Pinpoint the cell where the given text exists, returning its [X, Y] midpoint coordinate. 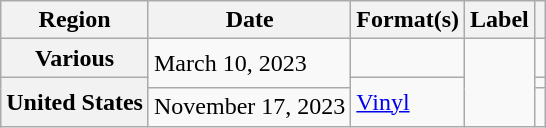
United States [75, 102]
Region [75, 20]
Various [75, 58]
Date [249, 20]
Format(s) [408, 20]
Vinyl [408, 102]
Label [500, 20]
November 17, 2023 [249, 107]
March 10, 2023 [249, 64]
